Locate the cell with the specified text and output its [x, y] center coordinate. 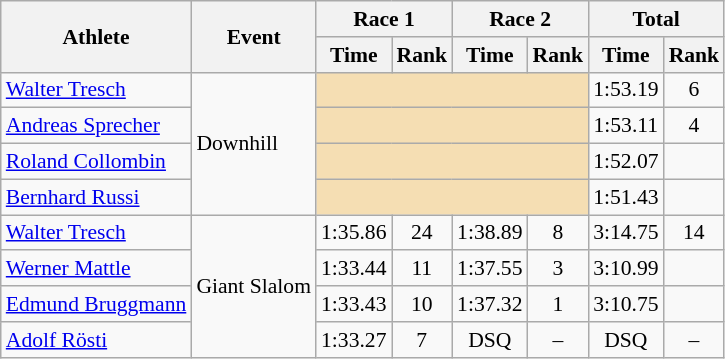
Downhill [254, 143]
1:52.07 [626, 162]
Event [254, 36]
Race 2 [520, 19]
1 [558, 304]
Adolf Rösti [96, 340]
Roland Collombin [96, 162]
1:38.89 [490, 233]
6 [694, 90]
1:33.43 [354, 304]
Bernhard Russi [96, 197]
Edmund Bruggmann [96, 304]
1:53.19 [626, 90]
14 [694, 233]
10 [422, 304]
Andreas Sprecher [96, 126]
7 [422, 340]
24 [422, 233]
11 [422, 269]
3:10.99 [626, 269]
1:51.43 [626, 197]
Total [656, 19]
1:53.11 [626, 126]
8 [558, 233]
3:14.75 [626, 233]
3 [558, 269]
Giant Slalom [254, 286]
1:35.86 [354, 233]
1:37.32 [490, 304]
Race 1 [384, 19]
4 [694, 126]
3:10.75 [626, 304]
1:33.27 [354, 340]
Athlete [96, 36]
1:37.55 [490, 269]
Werner Mattle [96, 269]
1:33.44 [354, 269]
